For the text-containing cell, return its midpoint in (x, y) coordinate format. 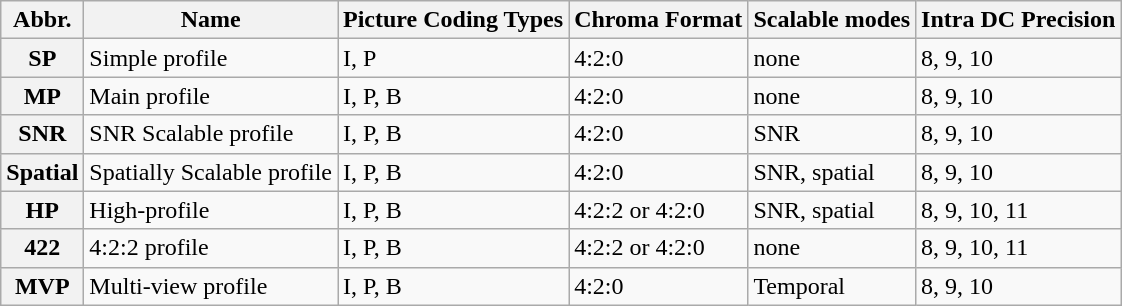
Scalable modes (832, 20)
HP (42, 210)
MVP (42, 286)
Main profile (211, 96)
Chroma Format (658, 20)
High-profile (211, 210)
Spatial (42, 172)
Multi-view profile (211, 286)
Abbr. (42, 20)
Picture Coding Types (454, 20)
Simple profile (211, 58)
Spatially Scalable profile (211, 172)
Intra DC Precision (1018, 20)
MP (42, 96)
422 (42, 248)
SP (42, 58)
4:2:2 profile (211, 248)
Temporal (832, 286)
I, P (454, 58)
Name (211, 20)
SNR Scalable profile (211, 134)
